Detect which cell encompasses the target text, then output its (X, Y) center coordinate. 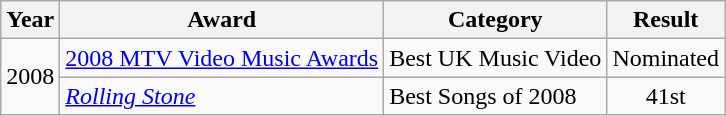
Year (30, 20)
2008 (30, 77)
Rolling Stone (222, 96)
41st (666, 96)
2008 MTV Video Music Awards (222, 58)
Nominated (666, 58)
Best UK Music Video (496, 58)
Category (496, 20)
Best Songs of 2008 (496, 96)
Award (222, 20)
Result (666, 20)
